Identify which cell holds the provided text, then report its [X, Y] central coordinate. 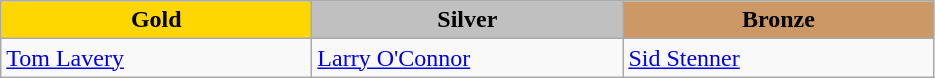
Gold [156, 20]
Sid Stenner [778, 58]
Silver [468, 20]
Tom Lavery [156, 58]
Larry O'Connor [468, 58]
Bronze [778, 20]
